Pinpoint the cell where the given text exists, returning its [x, y] midpoint coordinate. 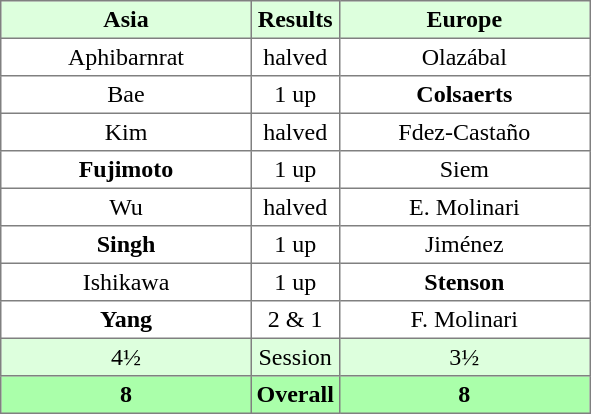
Wu [126, 207]
Session [295, 357]
Colsaerts [464, 95]
F. Molinari [464, 320]
Aphibarnrat [126, 57]
Singh [126, 245]
4½ [126, 357]
Results [295, 20]
2 & 1 [295, 320]
Fujimoto [126, 170]
Overall [295, 395]
Ishikawa [126, 282]
Kim [126, 132]
Stenson [464, 282]
Europe [464, 20]
Asia [126, 20]
E. Molinari [464, 207]
Yang [126, 320]
Jiménez [464, 245]
3½ [464, 357]
Fdez-Castaño [464, 132]
Siem [464, 170]
Olazábal [464, 57]
Bae [126, 95]
